Detect which cell encompasses the target text, then output its [x, y] center coordinate. 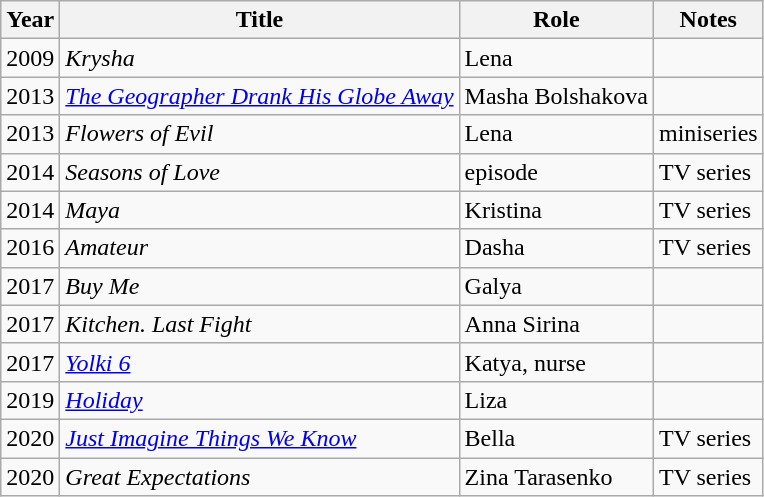
Liza [556, 400]
Masha Bolshakova [556, 96]
Katya, nurse [556, 362]
Anna Sirina [556, 324]
2016 [30, 248]
Title [260, 20]
Holiday [260, 400]
2019 [30, 400]
Notes [708, 20]
Kitchen. Last Fight [260, 324]
Dasha [556, 248]
Bella [556, 438]
Buy Me [260, 286]
Seasons of Love [260, 172]
Maya [260, 210]
miniseries [708, 134]
Amateur [260, 248]
Just Imagine Things We Know [260, 438]
Great Expectations [260, 477]
Flowers of Evil [260, 134]
Kristina [556, 210]
Role [556, 20]
episode [556, 172]
The Geographer Drank His Globe Away [260, 96]
Yolki 6 [260, 362]
2009 [30, 58]
Galya [556, 286]
Year [30, 20]
Krysha [260, 58]
Zina Tarasenko [556, 477]
